Find where the given text appears and provide that cell's center as [x, y] coordinate. 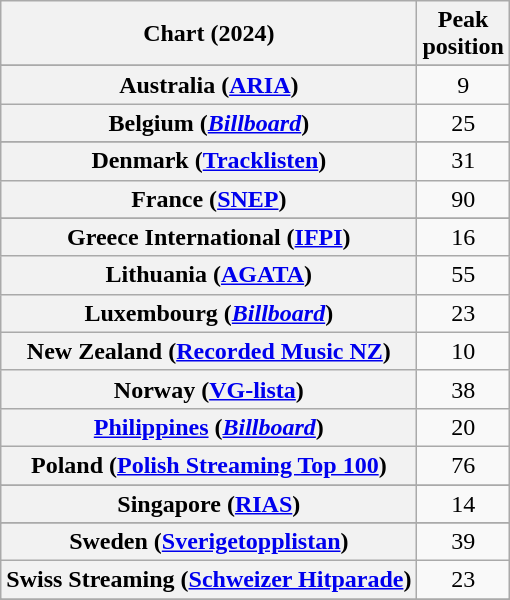
Philippines (Billboard) [209, 427]
Denmark (Tracklisten) [209, 161]
38 [463, 389]
Australia (ARIA) [209, 85]
14 [463, 503]
Lithuania (AGATA) [209, 275]
Sweden (Sverigetopplistan) [209, 542]
9 [463, 85]
39 [463, 542]
Luxembourg (Billboard) [209, 313]
Norway (VG-lista) [209, 389]
Belgium (Billboard) [209, 123]
Swiss Streaming (Schweizer Hitparade) [209, 580]
Chart (2024) [209, 34]
16 [463, 237]
10 [463, 351]
Greece International (IFPI) [209, 237]
France (SNEP) [209, 199]
90 [463, 199]
Poland (Polish Streaming Top 100) [209, 465]
76 [463, 465]
New Zealand (Recorded Music NZ) [209, 351]
55 [463, 275]
20 [463, 427]
Peakposition [463, 34]
31 [463, 161]
Singapore (RIAS) [209, 503]
25 [463, 123]
